Provide the [x, y] coordinate of the cell's center where the given text is located.  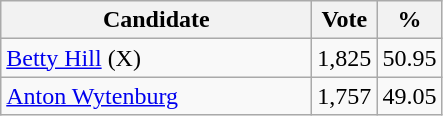
% [410, 20]
Betty Hill (X) [156, 58]
1,825 [344, 58]
49.05 [410, 96]
Candidate [156, 20]
50.95 [410, 58]
1,757 [344, 96]
Vote [344, 20]
Anton Wytenburg [156, 96]
